Scan for the cell matching the given text and deliver its (x, y) coordinate at center. 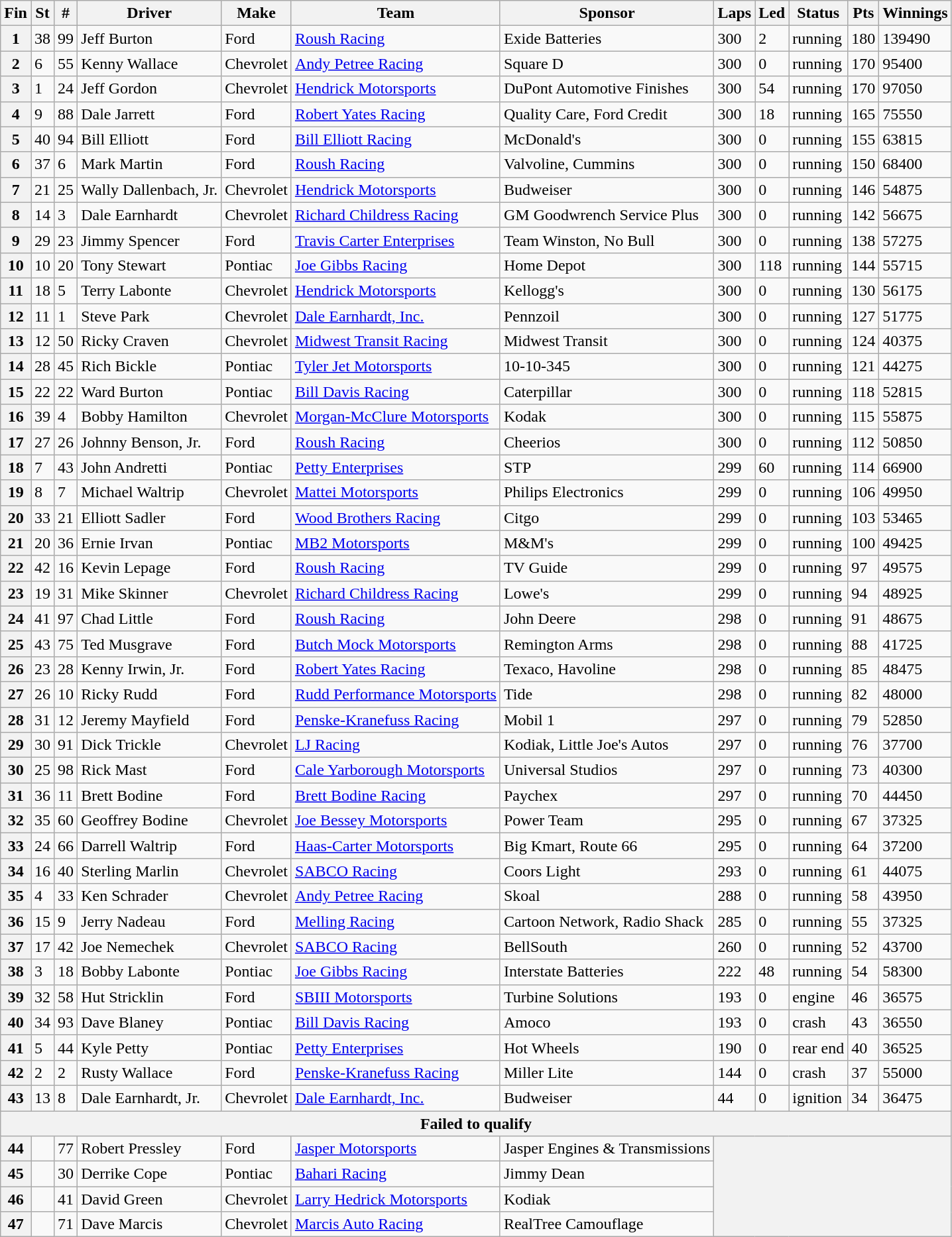
71 (66, 1224)
Bill Elliott (150, 139)
RealTree Camouflage (607, 1224)
138 (863, 240)
97050 (915, 89)
Rusty Wallace (150, 1073)
114 (863, 467)
Kevin Lepage (150, 568)
55000 (915, 1073)
Dale Earnhardt (150, 215)
DuPont Automotive Finishes (607, 89)
Pts (863, 13)
Hut Stricklin (150, 997)
58300 (915, 972)
Marcis Auto Racing (395, 1224)
285 (735, 921)
Skoal (607, 896)
40375 (915, 341)
142 (863, 215)
70 (863, 795)
ignition (818, 1098)
Exide Batteries (607, 38)
Pennzoil (607, 316)
Kodiak, Little Joe's Autos (607, 745)
Mark Martin (150, 164)
55715 (915, 265)
Paychex (607, 795)
STP (607, 467)
Mike Skinner (150, 593)
66 (66, 846)
76 (863, 745)
48000 (915, 694)
Michael Waltrip (150, 493)
Jimmy Spencer (150, 240)
73 (863, 770)
139490 (915, 38)
222 (735, 972)
293 (735, 871)
Mattei Motorsports (395, 493)
66900 (915, 467)
Ricky Craven (150, 341)
Rudd Performance Motorsports (395, 694)
Caterpillar (607, 392)
44275 (915, 367)
67 (863, 821)
Status (818, 13)
155 (863, 139)
Robert Pressley (150, 1149)
100 (863, 543)
36525 (915, 1047)
Bill Elliott Racing (395, 139)
Chad Little (150, 618)
50850 (915, 442)
Miller Lite (607, 1073)
Ward Burton (150, 392)
McDonald's (607, 139)
103 (863, 518)
95400 (915, 64)
Home Depot (607, 265)
124 (863, 341)
190 (735, 1047)
Elliott Sadler (150, 518)
Power Team (607, 821)
Amoco (607, 1022)
52 (863, 947)
150 (863, 164)
Jerry Nadeau (150, 921)
Ted Musgrave (150, 644)
64 (863, 846)
68400 (915, 164)
Brett Bodine (150, 795)
37700 (915, 745)
98 (66, 770)
David Green (150, 1199)
St (42, 13)
Cartoon Network, Radio Shack (607, 921)
Johnny Benson, Jr. (150, 442)
Sterling Marlin (150, 871)
112 (863, 442)
Wally Dallenbach, Jr. (150, 190)
43700 (915, 947)
165 (863, 114)
Valvoline, Cummins (607, 164)
Quality Care, Ford Credit (607, 114)
Haas-Carter Motorsports (395, 846)
Team Winston, No Bull (607, 240)
# (66, 13)
56675 (915, 215)
Tide (607, 694)
Darrell Waltrip (150, 846)
52850 (915, 719)
Philips Electronics (607, 493)
Remington Arms (607, 644)
Jeff Burton (150, 38)
75550 (915, 114)
Bobby Hamilton (150, 417)
49575 (915, 568)
Joe Bessey Motorsports (395, 821)
49950 (915, 493)
Universal Studios (607, 770)
Kellogg's (607, 290)
Geoffrey Bodine (150, 821)
Square D (607, 64)
SBIII Motorsports (395, 997)
Laps (735, 13)
82 (863, 694)
Kodiak (607, 1199)
48925 (915, 593)
Kenny Irwin, Jr. (150, 669)
Ernie Irvan (150, 543)
Make (257, 13)
Dale Jarrett (150, 114)
Midwest Transit Racing (395, 341)
Kenny Wallace (150, 64)
63815 (915, 139)
Texaco, Havoline (607, 669)
Mobil 1 (607, 719)
Wood Brothers Racing (395, 518)
99 (66, 38)
LJ Racing (395, 745)
John Andretti (150, 467)
93 (66, 1022)
49425 (915, 543)
GM Goodwrench Service Plus (607, 215)
Big Kmart, Route 66 (607, 846)
36475 (915, 1098)
121 (863, 367)
Jasper Motorsports (395, 1149)
Jimmy Dean (607, 1174)
41725 (915, 644)
Jeremy Mayfield (150, 719)
44075 (915, 871)
36550 (915, 1022)
Dave Marcis (150, 1224)
Kyle Petty (150, 1047)
61 (863, 871)
Cale Yarborough Motorsports (395, 770)
Terry Labonte (150, 290)
146 (863, 190)
77 (66, 1149)
Butch Mock Motorsports (395, 644)
37200 (915, 846)
Lowe's (607, 593)
Driver (150, 13)
Tyler Jet Motorsports (395, 367)
47 (16, 1224)
Bahari Racing (395, 1174)
48475 (915, 669)
Jeff Gordon (150, 89)
Joe Nemechek (150, 947)
engine (818, 997)
43950 (915, 896)
55875 (915, 417)
Ken Schrader (150, 896)
Led (772, 13)
288 (735, 896)
M&M's (607, 543)
MB2 Motorsports (395, 543)
106 (863, 493)
260 (735, 947)
Melling Racing (395, 921)
Winnings (915, 13)
56175 (915, 290)
Ricky Rudd (150, 694)
79 (863, 719)
57275 (915, 240)
10-10-345 (607, 367)
BellSouth (607, 947)
48 (772, 972)
Jasper Engines & Transmissions (607, 1149)
48675 (915, 618)
rear end (818, 1047)
Travis Carter Enterprises (395, 240)
75 (66, 644)
54875 (915, 190)
TV Guide (607, 568)
Sponsor (607, 13)
John Deere (607, 618)
51775 (915, 316)
Coors Light (607, 871)
Kodak (607, 417)
Larry Hedrick Motorsports (395, 1199)
Bobby Labonte (150, 972)
Team (395, 13)
Steve Park (150, 316)
Morgan-McClure Motorsports (395, 417)
36575 (915, 997)
Cheerios (607, 442)
50 (66, 341)
Dave Blaney (150, 1022)
Dick Trickle (150, 745)
Hot Wheels (607, 1047)
130 (863, 290)
53465 (915, 518)
Derrike Cope (150, 1174)
40300 (915, 770)
Interstate Batteries (607, 972)
44450 (915, 795)
115 (863, 417)
Failed to qualify (476, 1124)
Rick Mast (150, 770)
Turbine Solutions (607, 997)
Brett Bodine Racing (395, 795)
85 (863, 669)
Citgo (607, 518)
180 (863, 38)
Dale Earnhardt, Jr. (150, 1098)
127 (863, 316)
Midwest Transit (607, 341)
Tony Stewart (150, 265)
Fin (16, 13)
Rich Bickle (150, 367)
52815 (915, 392)
